Detect which cell encompasses the target text, then output its [X, Y] center coordinate. 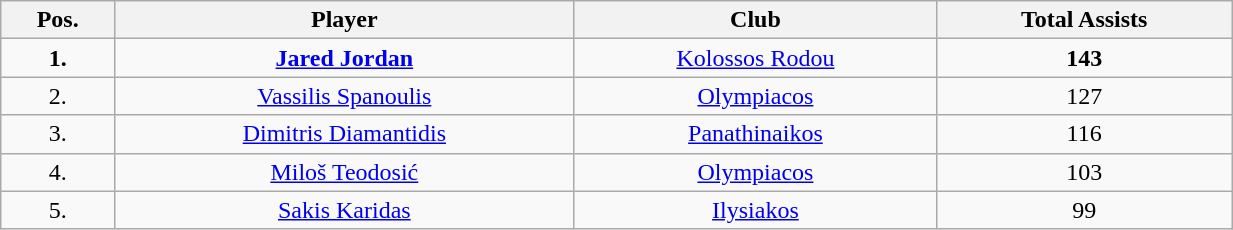
99 [1084, 210]
Panathinaikos [756, 134]
4. [58, 172]
Kolossos Rodou [756, 58]
Vassilis Spanoulis [345, 96]
103 [1084, 172]
116 [1084, 134]
Club [756, 20]
Ilysiakos [756, 210]
1. [58, 58]
Total Assists [1084, 20]
3. [58, 134]
Pos. [58, 20]
Sakis Karidas [345, 210]
Dimitris Diamantidis [345, 134]
143 [1084, 58]
2. [58, 96]
Player [345, 20]
Miloš Teodosić [345, 172]
5. [58, 210]
Jared Jordan [345, 58]
127 [1084, 96]
